Determine the [x, y] coordinate at the center of the cell enclosing the given text.  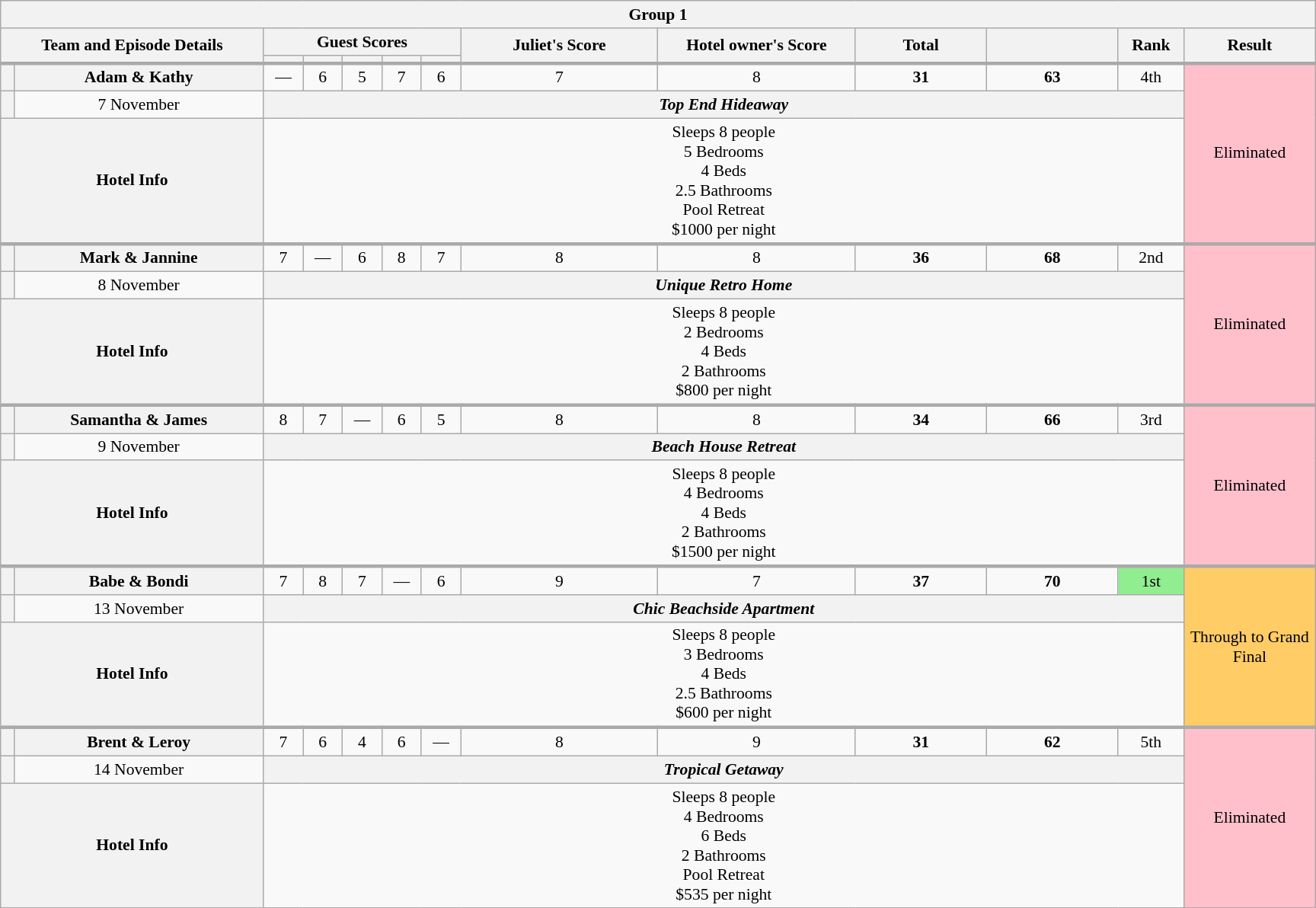
Result [1249, 46]
Sleeps 8 people2 Bedrooms4 Beds2 Bathrooms$800 per night [723, 352]
Sleeps 8 people4 Bedrooms4 Beds2 Bathrooms$1500 per night [723, 513]
62 [1052, 742]
14 November [139, 770]
70 [1052, 580]
Through to Grand Final [1249, 647]
Guest Scores [363, 42]
Brent & Leroy [139, 742]
1st [1151, 580]
Sleeps 8 people4 Bedrooms6 Beds2 BathroomsPool Retreat$535 per night [723, 846]
34 [922, 419]
Sleeps 8 people5 Bedrooms4 Beds2.5 BathroomsPool Retreat$1000 per night [723, 181]
Mark & Jannine [139, 257]
13 November [139, 609]
Tropical Getaway [723, 770]
9 November [139, 447]
68 [1052, 257]
Group 1 [658, 14]
3rd [1151, 419]
5th [1151, 742]
2nd [1151, 257]
Babe & Bondi [139, 580]
Unique Retro Home [723, 286]
Sleeps 8 people3 Bedrooms4 Beds2.5 Bathrooms$600 per night [723, 675]
4th [1151, 78]
Total [922, 46]
Juliet's Score [559, 46]
36 [922, 257]
Rank [1151, 46]
7 November [139, 105]
37 [922, 580]
Team and Episode Details [133, 46]
66 [1052, 419]
Hotel owner's Score [757, 46]
4 [363, 742]
Samantha & James [139, 419]
Beach House Retreat [723, 447]
Top End Hideaway [723, 105]
Adam & Kathy [139, 78]
Chic Beachside Apartment [723, 609]
63 [1052, 78]
8 November [139, 286]
